Find where the given text appears and provide that cell's center as (X, Y) coordinate. 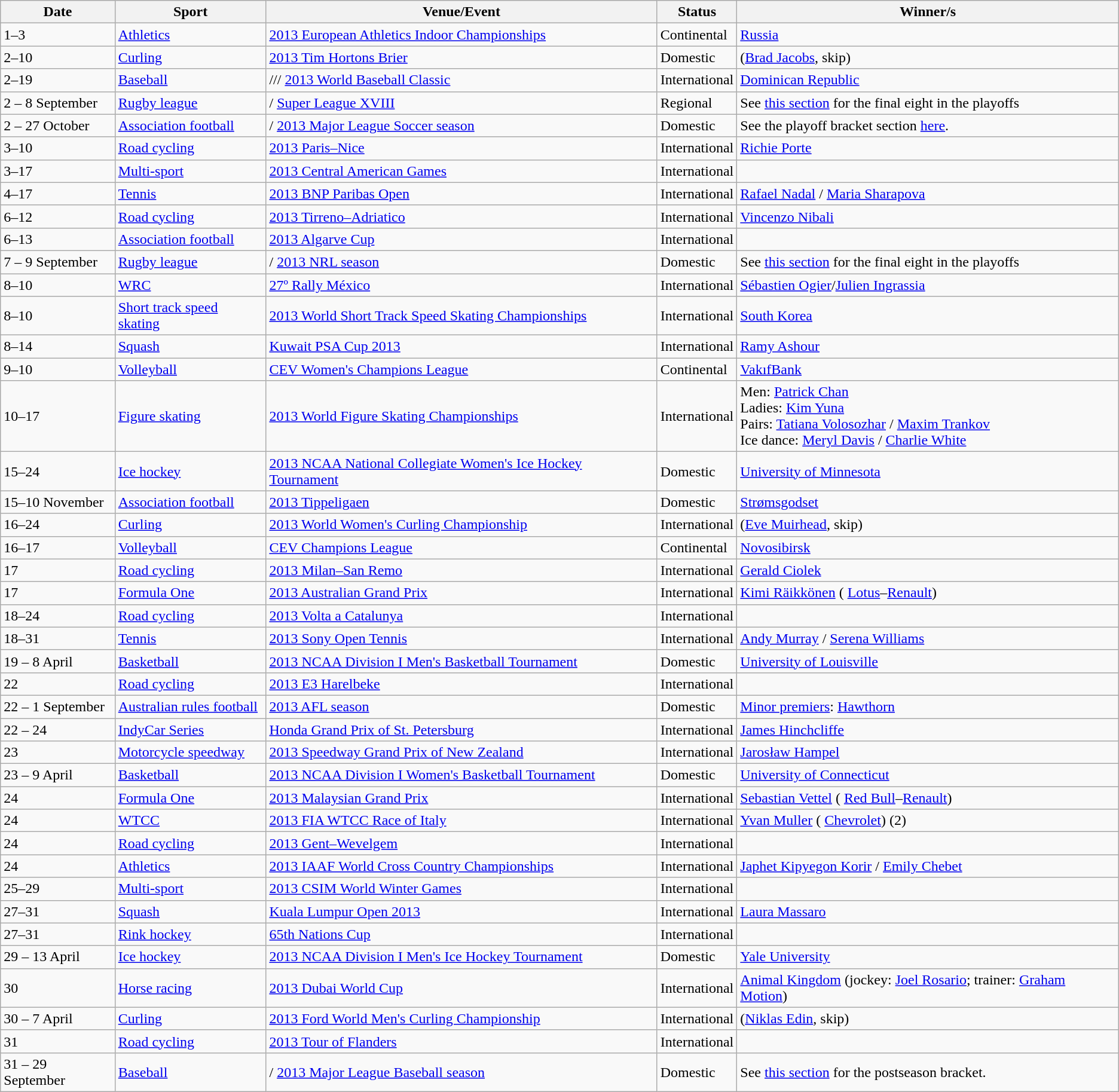
2013 Volta a Catalunya (461, 616)
Yvan Muller ( Chevrolet) (2) (928, 821)
2013 NCAA Division I Men's Basketball Tournament (461, 661)
30 (57, 987)
2013 NCAA National Collegiate Women's Ice Hockey Tournament (461, 471)
6–12 (57, 216)
/ 2013 Major League Soccer season (461, 126)
2013 NCAA Division I Men's Ice Hockey Tournament (461, 957)
South Korea (928, 316)
WTCC (190, 821)
18–24 (57, 616)
Kuwait PSA Cup 2013 (461, 347)
8–14 (57, 347)
Australian rules football (190, 706)
IndyCar Series (190, 730)
/ 2013 NRL season (461, 262)
Rink hockey (190, 934)
2013 Australian Grand Prix (461, 593)
Figure skating (190, 416)
/ 2013 Major League Baseball season (461, 1072)
Yale University (928, 957)
(Niklas Edin, skip) (928, 1018)
2013 World Women's Curling Championship (461, 525)
31 (57, 1041)
Vincenzo Nibali (928, 216)
2013 Milan–San Remo (461, 570)
Gerald Ciolek (928, 570)
2013 CSIM World Winter Games (461, 889)
Motorcycle speedway (190, 753)
Rafael Nadal / Maria Sharapova (928, 194)
19 – 8 April (57, 661)
2013 Tirreno–Adriatico (461, 216)
2–19 (57, 80)
Jarosław Hampel (928, 753)
3–10 (57, 148)
23 (57, 753)
2013 Tour of Flanders (461, 1041)
10–17 (57, 416)
6–13 (57, 239)
Sport (190, 12)
9–10 (57, 369)
22 – 24 (57, 730)
/// 2013 World Baseball Classic (461, 80)
2013 Dubai World Cup (461, 987)
2013 World Short Track Speed Skating Championships (461, 316)
2013 Ford World Men's Curling Championship (461, 1018)
2013 Malaysian Grand Prix (461, 798)
Men: Patrick ChanLadies: Kim YunaPairs: Tatiana Volosozhar / Maxim TrankovIce dance: Meryl Davis / Charlie White (928, 416)
2–10 (57, 57)
2013 NCAA Division I Women's Basketball Tournament (461, 775)
65th Nations Cup (461, 934)
2013 IAAF World Cross Country Championships (461, 866)
2013 Gent–Wevelgem (461, 843)
Strømsgodset (928, 502)
See this section for the postseason bracket. (928, 1072)
Winner/s (928, 12)
16–17 (57, 547)
15–10 November (57, 502)
Novosibirsk (928, 547)
29 – 13 April (57, 957)
2013 BNP Paribas Open (461, 194)
WRC (190, 285)
4–17 (57, 194)
(Brad Jacobs, skip) (928, 57)
7 – 9 September (57, 262)
Animal Kingdom (jockey: Joel Rosario; trainer: Graham Motion) (928, 987)
Kuala Lumpur Open 2013 (461, 911)
Japhet Kipyegon Korir / Emily Chebet (928, 866)
18–31 (57, 638)
Russia (928, 35)
2013 Algarve Cup (461, 239)
Status (697, 12)
2013 Central American Games (461, 171)
30 – 7 April (57, 1018)
Dominican Republic (928, 80)
Kimi Räikkönen ( Lotus–Renault) (928, 593)
Sébastien Ogier/Julien Ingrassia (928, 285)
Andy Murray / Serena Williams (928, 638)
CEV Champions League (461, 547)
3–17 (57, 171)
2013 Speedway Grand Prix of New Zealand (461, 753)
See the playoff bracket section here. (928, 126)
Short track speed skating (190, 316)
University of Connecticut (928, 775)
2013 E3 Harelbeke (461, 684)
2013 FIA WTCC Race of Italy (461, 821)
Venue/Event (461, 12)
15–24 (57, 471)
Ramy Ashour (928, 347)
Regional (697, 103)
University of Louisville (928, 661)
23 – 9 April (57, 775)
James Hinchcliffe (928, 730)
2013 Tippeligaen (461, 502)
(Eve Muirhead, skip) (928, 525)
Minor premiers: Hawthorn (928, 706)
2013 Paris–Nice (461, 148)
2013 Tim Hortons Brier (461, 57)
27º Rally México (461, 285)
VakıfBank (928, 369)
2013 AFL season (461, 706)
2 – 27 October (57, 126)
2013 European Athletics Indoor Championships (461, 35)
Horse racing (190, 987)
1–3 (57, 35)
2013 Sony Open Tennis (461, 638)
22 (57, 684)
2013 World Figure Skating Championships (461, 416)
16–24 (57, 525)
CEV Women's Champions League (461, 369)
31 – 29 September (57, 1072)
22 – 1 September (57, 706)
Sebastian Vettel ( Red Bull–Renault) (928, 798)
Honda Grand Prix of St. Petersburg (461, 730)
25–29 (57, 889)
Laura Massaro (928, 911)
Date (57, 12)
Richie Porte (928, 148)
2 – 8 September (57, 103)
/ Super League XVIII (461, 103)
University of Minnesota (928, 471)
